Search for the cell housing the specified text and yield its (x, y) center coordinate. 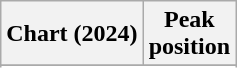
Chart (2024) (72, 34)
Peakposition (189, 34)
